Provide the [x, y] coordinate of the cell's center where the given text is located.  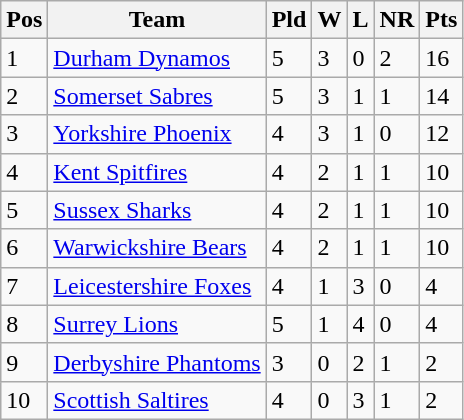
Kent Spitfires [157, 172]
Somerset Sabres [157, 96]
Pos [24, 20]
W [330, 20]
Yorkshire Phoenix [157, 134]
7 [24, 286]
Pld [289, 20]
Durham Dynamos [157, 58]
8 [24, 324]
Derbyshire Phantoms [157, 362]
14 [442, 96]
NR [397, 20]
Leicestershire Foxes [157, 286]
Scottish Saltires [157, 400]
Warwickshire Bears [157, 248]
16 [442, 58]
9 [24, 362]
Pts [442, 20]
Surrey Lions [157, 324]
12 [442, 134]
L [360, 20]
6 [24, 248]
Team [157, 20]
Sussex Sharks [157, 210]
